Return the [x, y] coordinate for the center point of the cell that contains the specified text.  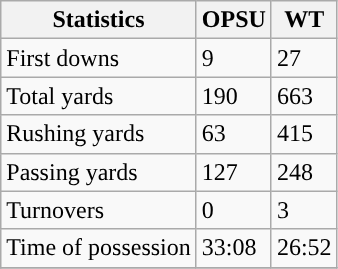
Total yards [99, 96]
WT [304, 20]
Statistics [99, 20]
0 [234, 210]
248 [304, 172]
127 [234, 172]
OPSU [234, 20]
26:52 [304, 248]
3 [304, 210]
190 [234, 96]
Passing yards [99, 172]
415 [304, 134]
663 [304, 96]
27 [304, 58]
33:08 [234, 248]
63 [234, 134]
First downs [99, 58]
Rushing yards [99, 134]
Time of possession [99, 248]
Turnovers [99, 210]
9 [234, 58]
